Extract the (x, y) coordinate from the center of the cell holding the provided text.  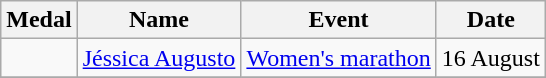
Name (159, 20)
Medal (39, 20)
Jéssica Augusto (159, 58)
16 August (490, 58)
Event (338, 20)
Date (490, 20)
Women's marathon (338, 58)
